Extract the [x, y] coordinate from the center of the cell holding the provided text.  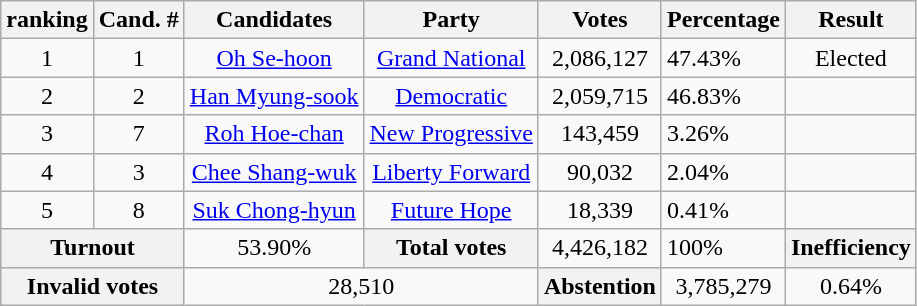
5 [47, 210]
46.83% [723, 96]
Oh Se-hoon [274, 58]
Votes [600, 20]
100% [723, 248]
2,059,715 [600, 96]
Abstention [600, 286]
2.04% [723, 172]
ranking [47, 20]
53.90% [274, 248]
Total votes [451, 248]
4 [47, 172]
90,032 [600, 172]
Chee Shang-wuk [274, 172]
Turnout [93, 248]
Suk Chong-hyun [274, 210]
Result [850, 20]
8 [138, 210]
28,510 [361, 286]
Future Hope [451, 210]
Grand National [451, 58]
Han Myung-sook [274, 96]
Percentage [723, 20]
Party [451, 20]
143,459 [600, 134]
18,339 [600, 210]
3,785,279 [723, 286]
Inefficiency [850, 248]
3.26% [723, 134]
Elected [850, 58]
Cand. # [138, 20]
4,426,182 [600, 248]
New Progressive [451, 134]
Invalid votes [93, 286]
Roh Hoe-chan [274, 134]
2,086,127 [600, 58]
Liberty Forward [451, 172]
7 [138, 134]
0.64% [850, 286]
Candidates [274, 20]
Democratic [451, 96]
0.41% [723, 210]
47.43% [723, 58]
